Determine the (x, y) coordinate at the center of the cell enclosing the given text.  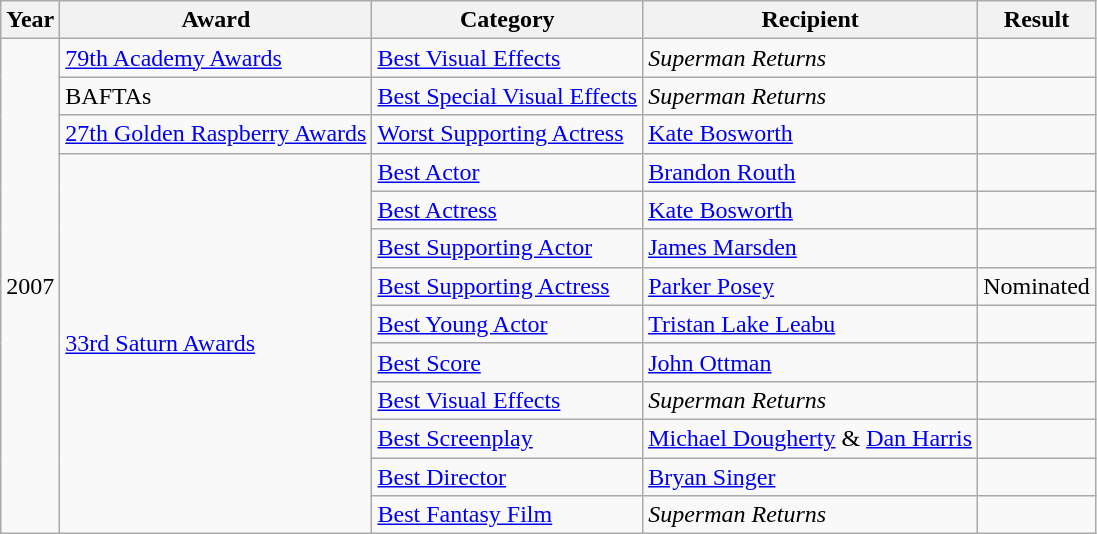
Parker Posey (810, 286)
Best Score (508, 362)
Michael Dougherty & Dan Harris (810, 438)
33rd Saturn Awards (216, 344)
27th Golden Raspberry Awards (216, 134)
Brandon Routh (810, 172)
Bryan Singer (810, 477)
Best Young Actor (508, 324)
Best Fantasy Film (508, 515)
Recipient (810, 20)
Best Supporting Actress (508, 286)
Result (1037, 20)
Category (508, 20)
Best Screenplay (508, 438)
Best Special Visual Effects (508, 96)
Award (216, 20)
Worst Supporting Actress (508, 134)
79th Academy Awards (216, 58)
Tristan Lake Leabu (810, 324)
Best Actor (508, 172)
Best Director (508, 477)
Year (30, 20)
John Ottman (810, 362)
2007 (30, 286)
James Marsden (810, 248)
Nominated (1037, 286)
BAFTAs (216, 96)
Best Supporting Actor (508, 248)
Best Actress (508, 210)
